From the cell containing the given text, extract its center point as [x, y] coordinate. 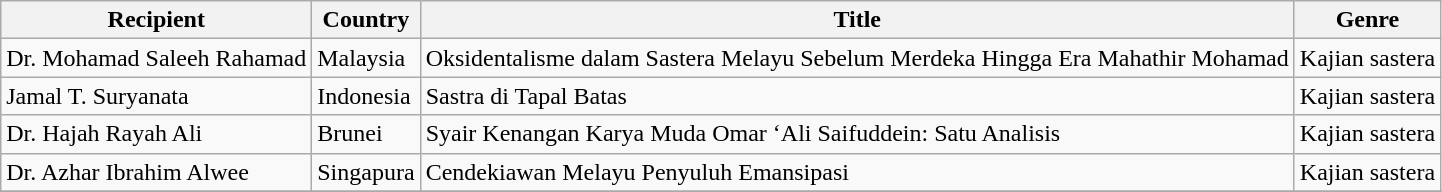
Dr. Mohamad Saleeh Rahamad [156, 58]
Jamal T. Suryanata [156, 96]
Oksidentalisme dalam Sastera Melayu Sebelum Merdeka Hingga Era Mahathir Mohamad [857, 58]
Country [366, 20]
Dr. Hajah Rayah Ali [156, 134]
Singapura [366, 172]
Title [857, 20]
Sastra di Tapal Batas [857, 96]
Dr. Azhar Ibrahim Alwee [156, 172]
Recipient [156, 20]
Cendekiawan Melayu Penyuluh Emansipasi [857, 172]
Malaysia [366, 58]
Genre [1367, 20]
Indonesia [366, 96]
Syair Kenangan Karya Muda Omar ‘Ali Saifuddein: Satu Analisis [857, 134]
Brunei [366, 134]
